Locate the cell with the specified text and output its (x, y) center coordinate. 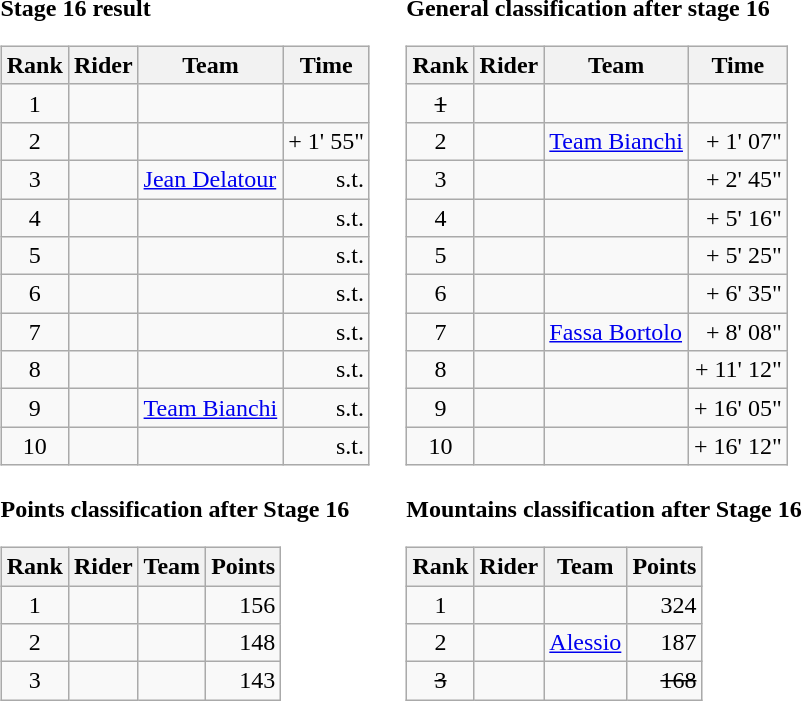
+ 16' 05" (738, 408)
+ 1' 07" (738, 141)
+ 6' 35" (738, 294)
187 (664, 643)
143 (244, 681)
324 (664, 605)
Jean Delatour (210, 179)
+ 11' 12" (738, 370)
168 (664, 681)
156 (244, 605)
+ 16' 12" (738, 446)
148 (244, 643)
+ 5' 25" (738, 256)
+ 5' 16" (738, 217)
Fassa Bortolo (616, 332)
+ 1' 55" (326, 141)
+ 8' 08" (738, 332)
Alessio (586, 643)
+ 2' 45" (738, 179)
